Scan for the cell matching the given text and deliver its (X, Y) coordinate at center. 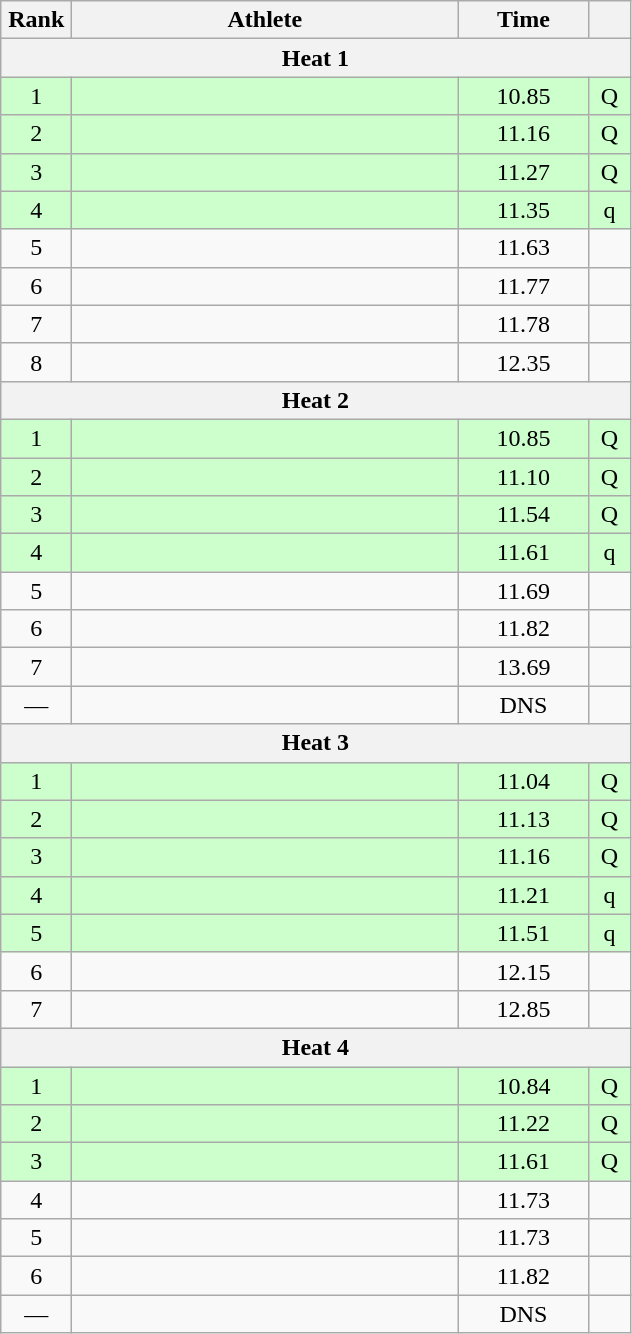
11.04 (524, 781)
12.35 (524, 362)
10.84 (524, 1085)
Heat 3 (316, 743)
Rank (36, 20)
11.63 (524, 248)
11.77 (524, 286)
12.85 (524, 1009)
Time (524, 20)
Heat 2 (316, 400)
11.10 (524, 477)
11.22 (524, 1124)
13.69 (524, 667)
11.51 (524, 933)
12.15 (524, 971)
11.21 (524, 895)
11.54 (524, 515)
11.13 (524, 819)
11.69 (524, 591)
8 (36, 362)
Heat 4 (316, 1047)
11.35 (524, 210)
Athlete (265, 20)
11.78 (524, 324)
11.27 (524, 172)
Heat 1 (316, 58)
